Capture the cell that displays the provided text and extract its (x, y) central coordinate. 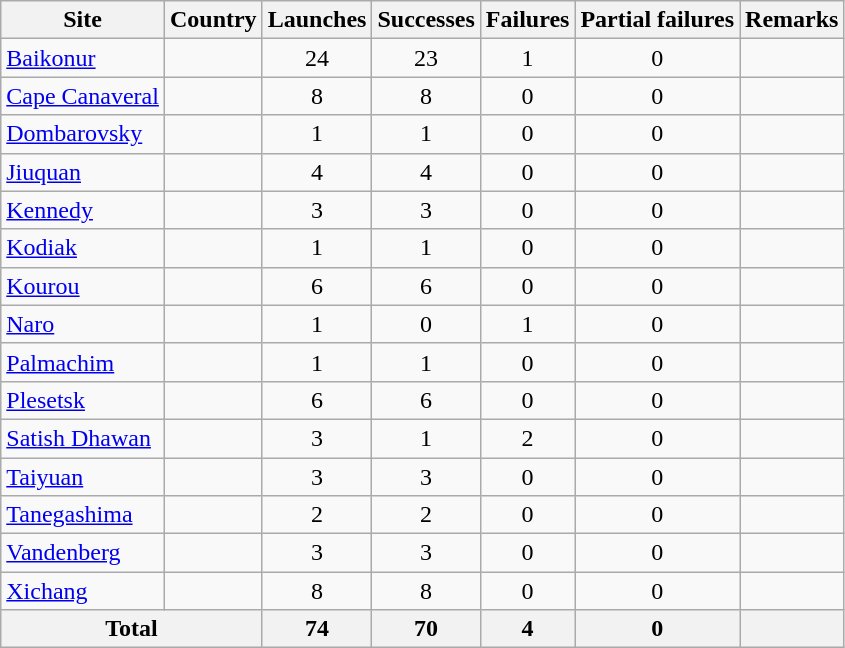
Remarks (792, 20)
Xichang (83, 591)
Plesetsk (83, 400)
23 (426, 58)
Successes (426, 20)
Baikonur (83, 58)
24 (317, 58)
Tanegashima (83, 515)
Cape Canaveral (83, 96)
Kodiak (83, 248)
Country (213, 20)
Kourou (83, 286)
Satish Dhawan (83, 438)
Palmachim (83, 362)
70 (426, 629)
74 (317, 629)
Taiyuan (83, 477)
Vandenberg (83, 553)
Naro (83, 324)
Launches (317, 20)
Jiuquan (83, 172)
Dombarovsky (83, 134)
Kennedy (83, 210)
Failures (528, 20)
Partial failures (658, 20)
Total (132, 629)
Site (83, 20)
